Identify which cell holds the provided text, then report its (X, Y) central coordinate. 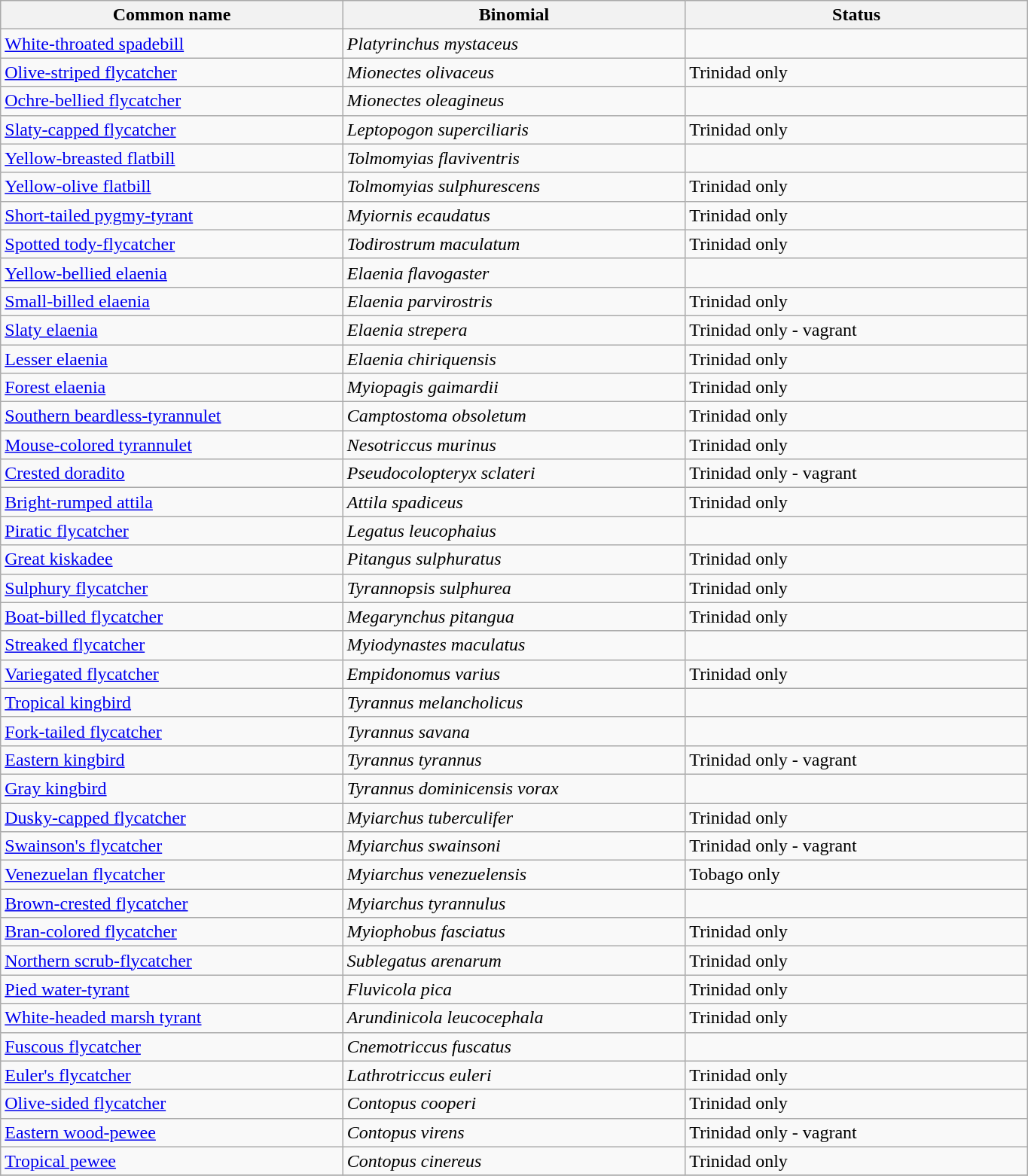
Status (857, 15)
Contopus cinereus (514, 1161)
Tolmomyias flaviventris (514, 158)
Forest elaenia (172, 388)
Nesotriccus murinus (514, 445)
Spotted tody-flycatcher (172, 244)
Crested doradito (172, 474)
Sublegatus arenarum (514, 961)
Streaked flycatcher (172, 645)
Cnemotriccus fuscatus (514, 1047)
Venezuelan flycatcher (172, 875)
Tyrannus tyrannus (514, 760)
Myiarchus venezuelensis (514, 875)
White-headed marsh tyrant (172, 1018)
Contopus virens (514, 1132)
Tolmomyias sulphurescens (514, 187)
Northern scrub-flycatcher (172, 961)
Arundinicola leucocephala (514, 1018)
Binomial (514, 15)
Myiodynastes maculatus (514, 645)
Common name (172, 15)
Yellow-bellied elaenia (172, 273)
Todirostrum maculatum (514, 244)
Slaty elaenia (172, 330)
Euler's flycatcher (172, 1075)
Elaenia strepera (514, 330)
Contopus cooperi (514, 1104)
Myiornis ecaudatus (514, 215)
Myiarchus tuberculifer (514, 817)
Fuscous flycatcher (172, 1047)
Tropical kingbird (172, 702)
Bright-rumped attila (172, 502)
Pied water-tyrant (172, 989)
Gray kingbird (172, 788)
Tyrannus dominicensis vorax (514, 788)
Elaenia flavogaster (514, 273)
Elaenia parvirostris (514, 301)
Pitangus sulphuratus (514, 559)
Yellow-breasted flatbill (172, 158)
Myiophobus fasciatus (514, 932)
Ochre-bellied flycatcher (172, 101)
Olive-sided flycatcher (172, 1104)
White-throated spadebill (172, 44)
Tyrannopsis sulphurea (514, 588)
Tobago only (857, 875)
Yellow-olive flatbill (172, 187)
Lathrotriccus euleri (514, 1075)
Megarynchus pitangua (514, 617)
Legatus leucophaius (514, 531)
Elaenia chiriquensis (514, 359)
Camptostoma obsoletum (514, 416)
Platyrinchus mystaceus (514, 44)
Tyrannus melancholicus (514, 702)
Swainson's flycatcher (172, 846)
Mouse-colored tyrannulet (172, 445)
Great kiskadee (172, 559)
Slaty-capped flycatcher (172, 129)
Lesser elaenia (172, 359)
Brown-crested flycatcher (172, 903)
Eastern kingbird (172, 760)
Olive-striped flycatcher (172, 72)
Tyrannus savana (514, 731)
Dusky-capped flycatcher (172, 817)
Boat-billed flycatcher (172, 617)
Short-tailed pygmy-tyrant (172, 215)
Southern beardless-tyrannulet (172, 416)
Mionectes olivaceus (514, 72)
Fork-tailed flycatcher (172, 731)
Tropical pewee (172, 1161)
Attila spadiceus (514, 502)
Myiarchus tyrannulus (514, 903)
Empidonomus varius (514, 674)
Leptopogon superciliaris (514, 129)
Sulphury flycatcher (172, 588)
Fluvicola pica (514, 989)
Myiopagis gaimardii (514, 388)
Variegated flycatcher (172, 674)
Eastern wood-pewee (172, 1132)
Small-billed elaenia (172, 301)
Mionectes oleagineus (514, 101)
Bran-colored flycatcher (172, 932)
Myiarchus swainsoni (514, 846)
Piratic flycatcher (172, 531)
Pseudocolopteryx sclateri (514, 474)
